Pinpoint the cell where the given text exists, returning its (x, y) midpoint coordinate. 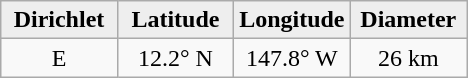
26 km (408, 58)
147.8° W (292, 58)
Latitude (175, 20)
Dirichlet (59, 20)
Diameter (408, 20)
12.2° N (175, 58)
E (59, 58)
Longitude (292, 20)
